Provide the (x, y) coordinate of the cell's center where the given text is located.  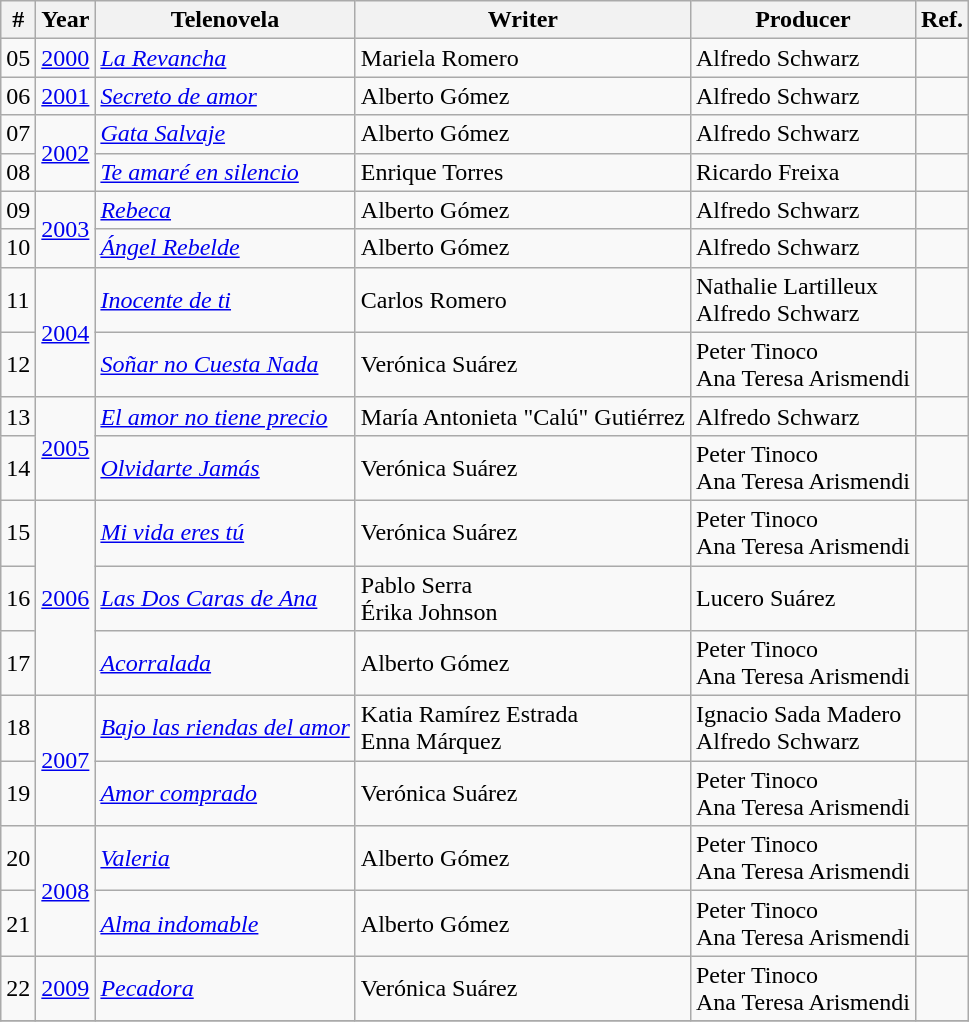
Bajo las riendas del amor (225, 728)
Nathalie LartilleuxAlfredo Schwarz (802, 300)
Acorralada (225, 664)
11 (18, 300)
2009 (66, 988)
Writer (522, 20)
2008 (66, 891)
Ricardo Freixa (802, 172)
Pecadora (225, 988)
Enrique Torres (522, 172)
2006 (66, 598)
2005 (66, 448)
Ref. (942, 20)
Rebeca (225, 210)
2007 (66, 761)
Ignacio Sada MaderoAlfredo Schwarz (802, 728)
19 (18, 794)
Ángel Rebelde (225, 248)
Alma indomable (225, 924)
Mariela Romero (522, 58)
Gata Salvaje (225, 134)
Amor comprado (225, 794)
12 (18, 364)
2002 (66, 153)
18 (18, 728)
Olvidarte Jamás (225, 468)
10 (18, 248)
07 (18, 134)
2001 (66, 96)
Pablo SerraÉrika Johnson (522, 598)
08 (18, 172)
Inocente de ti (225, 300)
Year (66, 20)
13 (18, 416)
La Revancha (225, 58)
Katia Ramírez EstradaEnna Márquez (522, 728)
16 (18, 598)
2000 (66, 58)
22 (18, 988)
Telenovela (225, 20)
Lucero Suárez (802, 598)
Soñar no Cuesta Nada (225, 364)
Te amaré en silencio (225, 172)
06 (18, 96)
2004 (66, 332)
Producer (802, 20)
17 (18, 664)
20 (18, 858)
21 (18, 924)
Mi vida eres tú (225, 532)
# (18, 20)
El amor no tiene precio (225, 416)
Secreto de amor (225, 96)
Valeria (225, 858)
Carlos Romero (522, 300)
05 (18, 58)
2003 (66, 229)
María Antonieta "Calú" Gutiérrez (522, 416)
Las Dos Caras de Ana (225, 598)
15 (18, 532)
14 (18, 468)
09 (18, 210)
